Return (x, y) of the center of cell containing provided text 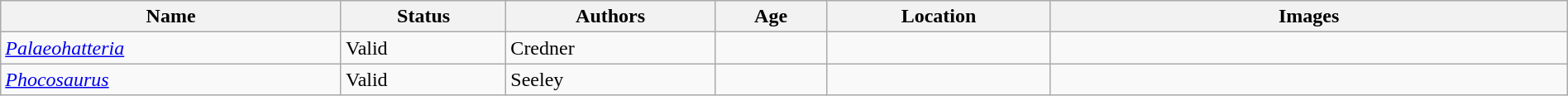
Phocosaurus (171, 79)
Authors (610, 17)
Name (171, 17)
Location (939, 17)
Credner (610, 48)
Age (771, 17)
Palaeohatteria (171, 48)
Seeley (610, 79)
Status (423, 17)
Images (1308, 17)
